Return the (x, y) coordinate for the center point of the cell that contains the specified text.  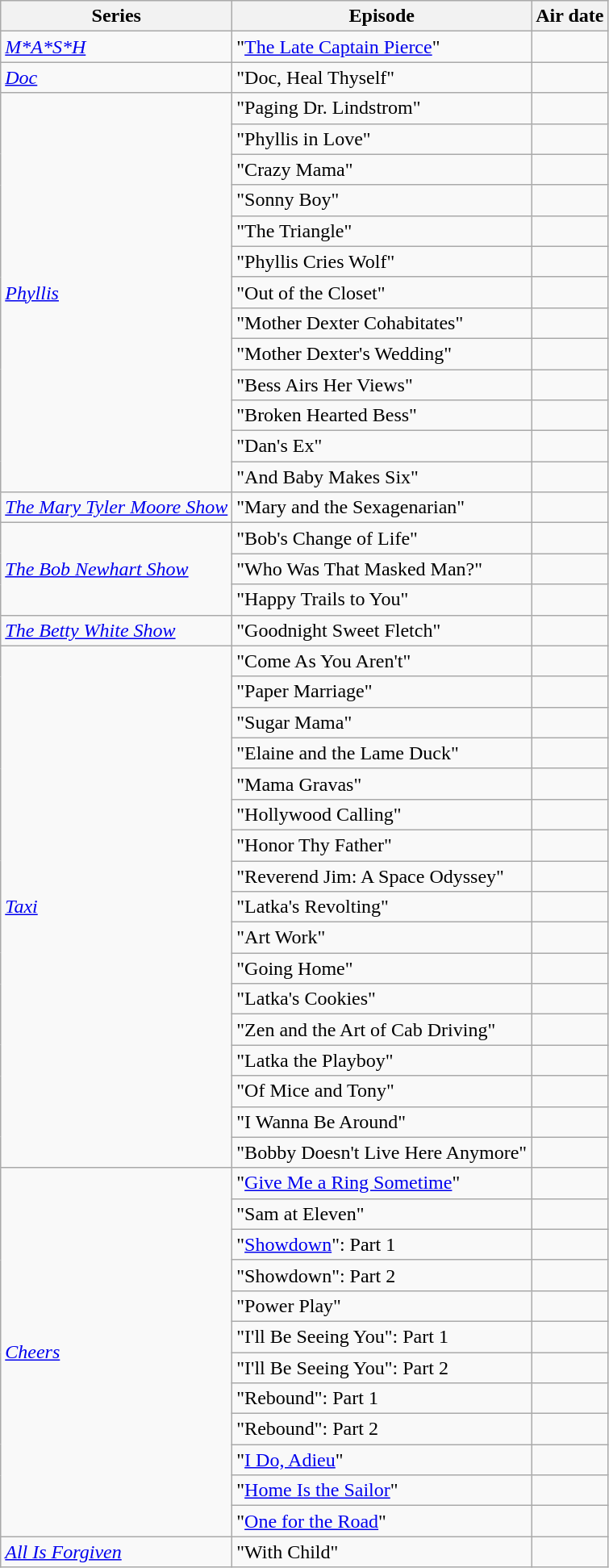
"Power Play" (382, 1306)
"Mama Gravas" (382, 784)
"Going Home" (382, 968)
"And Baby Makes Six" (382, 477)
"Happy Trails to You" (382, 600)
"Crazy Mama" (382, 169)
M*A*S*H (116, 47)
The Betty White Show (116, 630)
"Paper Marriage" (382, 692)
The Mary Tyler Moore Show (116, 508)
"I'll Be Seeing You": Part 1 (382, 1336)
"Come As You Aren't" (382, 661)
"Bobby Doesn't Live Here Anymore" (382, 1152)
"Doc, Heal Thyself" (382, 77)
"Out of the Closet" (382, 292)
"I Wanna Be Around" (382, 1122)
"Dan's Ex" (382, 446)
"Latka's Cookies" (382, 999)
"Broken Hearted Bess" (382, 416)
"Honor Thy Father" (382, 845)
"Phyllis in Love" (382, 139)
"Zen and the Art of Cab Driving" (382, 1030)
Doc (116, 77)
"Phyllis Cries Wolf" (382, 261)
"Mother Dexter's Wedding" (382, 353)
"Sonny Boy" (382, 200)
"Of Mice and Tony" (382, 1091)
The Bob Newhart Show (116, 569)
All Is Forgiven (116, 1552)
Episode (382, 16)
"Reverend Jim: A Space Odyssey" (382, 876)
"The Triangle" (382, 231)
"Art Work" (382, 938)
Series (116, 16)
"Mary and the Sexagenarian" (382, 508)
"Home Is the Sailor" (382, 1491)
"One for the Road" (382, 1521)
"Showdown": Part 1 (382, 1244)
"Sam at Eleven" (382, 1214)
"Rebound": Part 2 (382, 1429)
"Bob's Change of Life" (382, 538)
"I'll Be Seeing You": Part 2 (382, 1368)
Air date (569, 16)
"The Late Captain Pierce" (382, 47)
"Bess Airs Her Views" (382, 385)
"Goodnight Sweet Fletch" (382, 630)
Phyllis (116, 292)
"Latka the Playboy" (382, 1060)
"Paging Dr. Lindstrom" (382, 108)
"Mother Dexter Cohabitates" (382, 323)
"Give Me a Ring Sometime" (382, 1183)
"Latka's Revolting" (382, 907)
"Showdown": Part 2 (382, 1275)
"Hollywood Calling" (382, 814)
"Rebound": Part 1 (382, 1399)
"Elaine and the Lame Duck" (382, 753)
"Sugar Mama" (382, 722)
Cheers (116, 1353)
"I Do, Adieu" (382, 1460)
Taxi (116, 907)
"With Child" (382, 1552)
"Who Was That Masked Man?" (382, 569)
